Find where the given text appears and provide that cell's center as [x, y] coordinate. 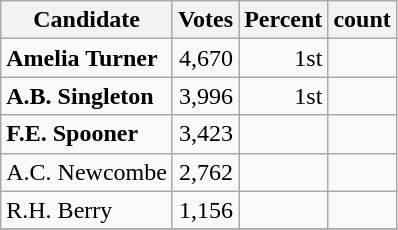
count [362, 20]
2,762 [205, 172]
Amelia Turner [87, 58]
R.H. Berry [87, 210]
4,670 [205, 58]
Percent [284, 20]
F.E. Spooner [87, 134]
A.C. Newcombe [87, 172]
Votes [205, 20]
A.B. Singleton [87, 96]
3,996 [205, 96]
3,423 [205, 134]
Candidate [87, 20]
1,156 [205, 210]
